Locate the cell with the specified text and output its (x, y) center coordinate. 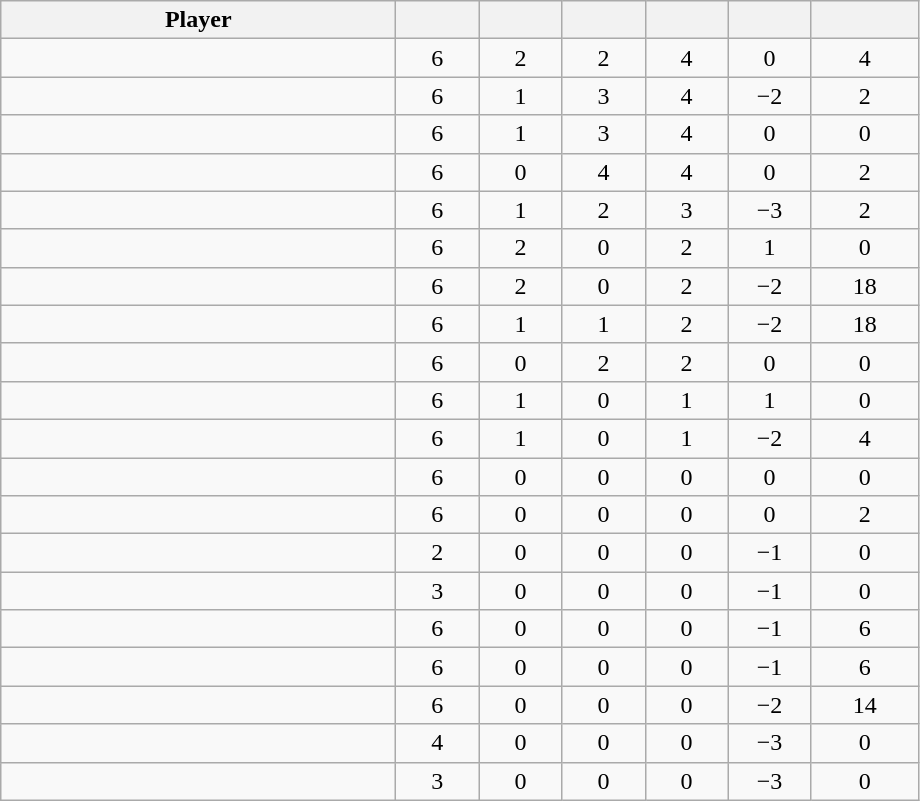
Player (198, 20)
14 (864, 705)
